Pinpoint the cell where the given text exists, returning its [x, y] midpoint coordinate. 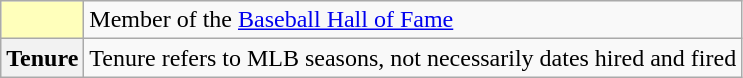
Tenure refers to MLB seasons, not necessarily dates hired and fired [413, 58]
Tenure [42, 58]
Member of the Baseball Hall of Fame [413, 20]
